Locate the cell with the specified text and output its (X, Y) center coordinate. 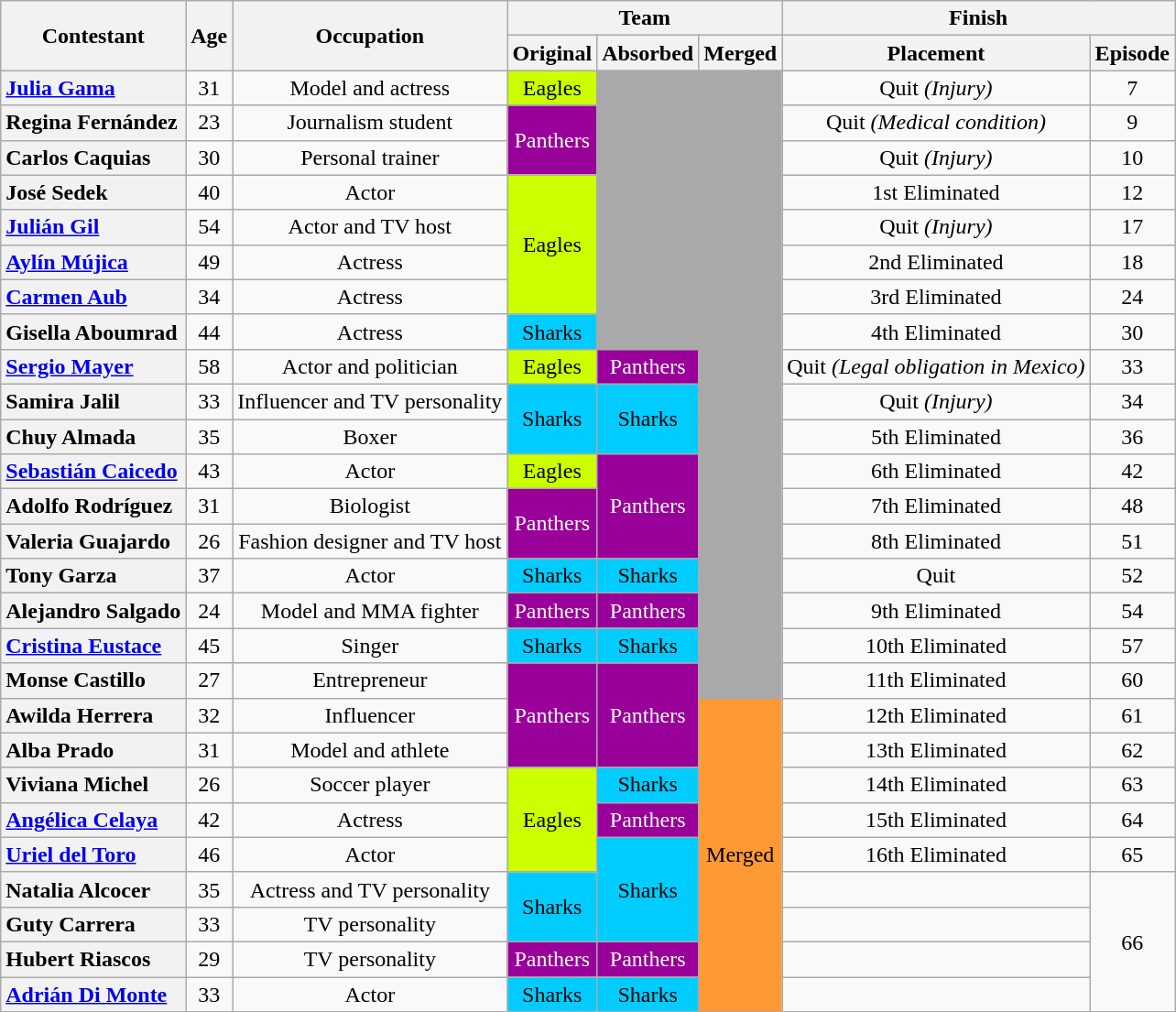
Model and actress (370, 88)
Gisella Aboumrad (93, 332)
Occupation (370, 36)
62 (1132, 750)
8th Eliminated (936, 541)
Soccer player (370, 785)
Singer (370, 646)
7th Eliminated (936, 506)
Journalism student (370, 123)
Absorbed (648, 53)
32 (209, 715)
Carlos Caquias (93, 158)
10th Eliminated (936, 646)
Boxer (370, 437)
José Sedek (93, 192)
Awilda Herrera (93, 715)
29 (209, 959)
61 (1132, 715)
36 (1132, 437)
44 (209, 332)
Team (645, 18)
Uriel del Toro (93, 854)
Guty Carrera (93, 924)
Episode (1132, 53)
Valeria Guajardo (93, 541)
Alba Prado (93, 750)
4th Eliminated (936, 332)
Fashion designer and TV host (370, 541)
Regina Fernández (93, 123)
Sebastián Caicedo (93, 472)
65 (1132, 854)
Biologist (370, 506)
52 (1132, 576)
17 (1132, 227)
43 (209, 472)
14th Eliminated (936, 785)
48 (1132, 506)
Adolfo Rodríguez (93, 506)
45 (209, 646)
46 (209, 854)
5th Eliminated (936, 437)
2nd Eliminated (936, 262)
60 (1132, 680)
64 (1132, 820)
37 (209, 576)
Hubert Riascos (93, 959)
11th Eliminated (936, 680)
18 (1132, 262)
Carmen Aub (93, 297)
63 (1132, 785)
Actor and TV host (370, 227)
Finish (978, 18)
Chuy Almada (93, 437)
Entrepreneur (370, 680)
Age (209, 36)
Actress and TV personality (370, 889)
Personal trainer (370, 158)
66 (1132, 941)
Viviana Michel (93, 785)
Adrián Di Monte (93, 994)
12 (1132, 192)
9 (1132, 123)
40 (209, 192)
Alejandro Salgado (93, 611)
Samira Jalil (93, 401)
Model and athlete (370, 750)
Quit (936, 576)
58 (209, 366)
1st Eliminated (936, 192)
15th Eliminated (936, 820)
Sergio Mayer (93, 366)
Cristina Eustace (93, 646)
16th Eliminated (936, 854)
7 (1132, 88)
6th Eliminated (936, 472)
49 (209, 262)
Quit (Legal obligation in Mexico) (936, 366)
Placement (936, 53)
3rd Eliminated (936, 297)
Influencer (370, 715)
Natalia Alcocer (93, 889)
Julián Gil (93, 227)
Actor and politician (370, 366)
12th Eliminated (936, 715)
Angélica Celaya (93, 820)
13th Eliminated (936, 750)
Monse Castillo (93, 680)
Original (552, 53)
Quit (Medical condition) (936, 123)
23 (209, 123)
Aylín Mújica (93, 262)
27 (209, 680)
9th Eliminated (936, 611)
Tony Garza (93, 576)
57 (1132, 646)
Model and MMA fighter (370, 611)
Julia Gama (93, 88)
Contestant (93, 36)
51 (1132, 541)
10 (1132, 158)
Influencer and TV personality (370, 401)
